Output the [x, y] coordinate of the center of the cell containing the given text.  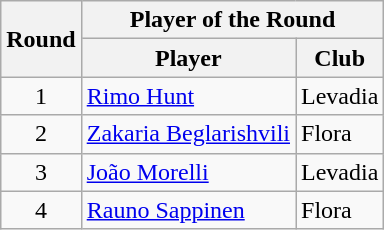
4 [41, 210]
Club [340, 58]
João Morelli [188, 172]
Player [188, 58]
Zakaria Beglarishvili [188, 134]
3 [41, 172]
Rimo Hunt [188, 96]
1 [41, 96]
2 [41, 134]
Player of the Round [232, 20]
Round [41, 39]
Rauno Sappinen [188, 210]
